Determine the [x, y] coordinate at the center of the cell enclosing the given text.  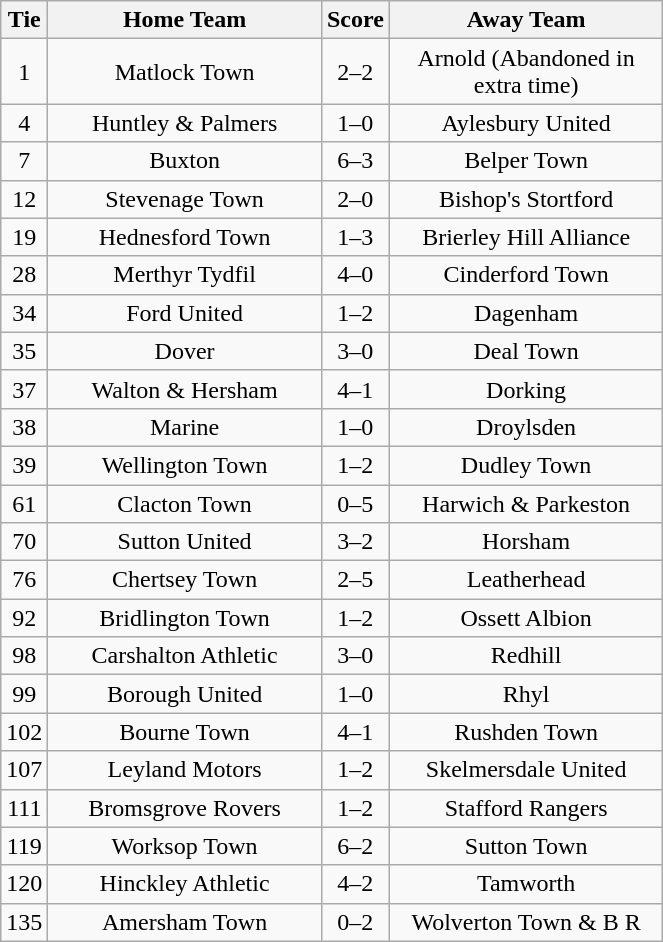
76 [24, 580]
Walton & Hersham [185, 389]
19 [24, 237]
111 [24, 808]
Tamworth [526, 884]
Dagenham [526, 313]
2–2 [355, 72]
Hednesford Town [185, 237]
2–5 [355, 580]
28 [24, 275]
39 [24, 465]
2–0 [355, 199]
Hinckley Athletic [185, 884]
Bromsgrove Rovers [185, 808]
4–0 [355, 275]
Wellington Town [185, 465]
12 [24, 199]
107 [24, 770]
Bishop's Stortford [526, 199]
Borough United [185, 694]
Sutton United [185, 542]
Brierley Hill Alliance [526, 237]
Stafford Rangers [526, 808]
Arnold (Abandoned in extra time) [526, 72]
Matlock Town [185, 72]
Home Team [185, 20]
Dudley Town [526, 465]
Ford United [185, 313]
38 [24, 427]
61 [24, 503]
92 [24, 618]
Amersham Town [185, 922]
Droylsden [526, 427]
7 [24, 161]
4–2 [355, 884]
Tie [24, 20]
Chertsey Town [185, 580]
Aylesbury United [526, 123]
Bourne Town [185, 732]
Sutton Town [526, 846]
Rhyl [526, 694]
Clacton Town [185, 503]
Dover [185, 351]
98 [24, 656]
Leyland Motors [185, 770]
Deal Town [526, 351]
1 [24, 72]
37 [24, 389]
Carshalton Athletic [185, 656]
Stevenage Town [185, 199]
0–2 [355, 922]
Huntley & Palmers [185, 123]
Dorking [526, 389]
6–3 [355, 161]
Wolverton Town & B R [526, 922]
Horsham [526, 542]
Cinderford Town [526, 275]
3–2 [355, 542]
34 [24, 313]
Leatherhead [526, 580]
Buxton [185, 161]
99 [24, 694]
4 [24, 123]
Harwich & Parkeston [526, 503]
6–2 [355, 846]
119 [24, 846]
0–5 [355, 503]
Worksop Town [185, 846]
70 [24, 542]
Rushden Town [526, 732]
Skelmersdale United [526, 770]
135 [24, 922]
Marine [185, 427]
102 [24, 732]
Ossett Albion [526, 618]
Score [355, 20]
Bridlington Town [185, 618]
120 [24, 884]
Away Team [526, 20]
Merthyr Tydfil [185, 275]
35 [24, 351]
Redhill [526, 656]
Belper Town [526, 161]
1–3 [355, 237]
